Identify which cell holds the provided text, then report its [X, Y] central coordinate. 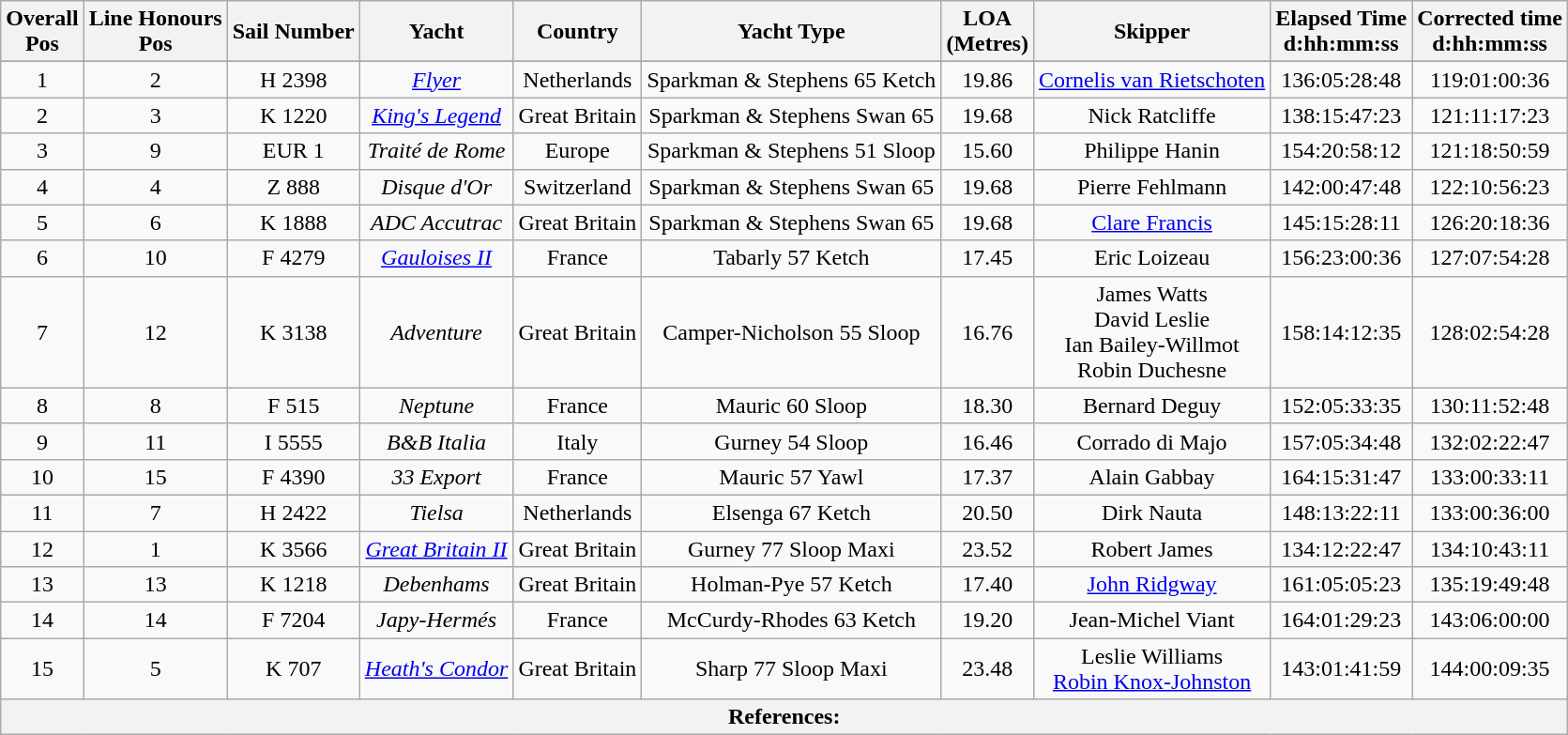
K 707 [293, 668]
135:19:49:48 [1490, 585]
Camper-Nicholson 55 Sloop [792, 332]
Italy [578, 441]
148:13:22:11 [1342, 513]
F 4390 [293, 477]
Skipper [1151, 32]
164:01:29:23 [1342, 620]
Corrado di Majo [1151, 441]
23.48 [987, 668]
Mauric 60 Sloop [792, 406]
Europe [578, 151]
132:02:22:47 [1490, 441]
157:05:34:48 [1342, 441]
Gurney 54 Sloop [792, 441]
Z 888 [293, 187]
33 Export [436, 477]
121:18:50:59 [1490, 151]
Line Honours Pos [156, 32]
Elapsed Timed:hh:mm:ss [1342, 32]
EUR 1 [293, 151]
143:06:00:00 [1490, 620]
134:12:22:47 [1342, 549]
Country [578, 32]
158:14:12:35 [1342, 332]
Yacht [436, 32]
Traité de Rome [436, 151]
143:01:41:59 [1342, 668]
Sharp 77 Sloop Maxi [792, 668]
154:20:58:12 [1342, 151]
Dirk Nauta [1151, 513]
144:00:09:35 [1490, 668]
136:05:28:48 [1342, 80]
Japy-Hermés [436, 620]
F 4279 [293, 258]
20.50 [987, 513]
127:07:54:28 [1490, 258]
H 2398 [293, 80]
121:11:17:23 [1490, 115]
17.45 [987, 258]
F 7204 [293, 620]
Sparkman & Stephens 51 Sloop [792, 151]
ADC Accutrac [436, 222]
John Ridgway [1151, 585]
K 3566 [293, 549]
17.40 [987, 585]
I 5555 [293, 441]
Jean-Michel Viant [1151, 620]
Robert James [1151, 549]
Debenhams [436, 585]
K 1218 [293, 585]
Elsenga 67 Ketch [792, 513]
16.76 [987, 332]
Disque d'Or [436, 187]
15.60 [987, 151]
Eric Loizeau [1151, 258]
King's Legend [436, 115]
19.20 [987, 620]
18.30 [987, 406]
Switzerland [578, 187]
Corrected time d:hh:mm:ss [1490, 32]
Tielsa [436, 513]
K 1888 [293, 222]
Sparkman & Stephens 65 Ketch [792, 80]
References: [784, 717]
Overall Pos [42, 32]
Pierre Fehlmann [1151, 187]
Clare Francis [1151, 222]
133:00:33:11 [1490, 477]
Philippe Hanin [1151, 151]
Sail Number [293, 32]
122:10:56:23 [1490, 187]
138:15:47:23 [1342, 115]
126:20:18:36 [1490, 222]
Neptune [436, 406]
Gurney 77 Sloop Maxi [792, 549]
Cornelis van Rietschoten [1151, 80]
Gauloises II [436, 258]
164:15:31:47 [1342, 477]
Alain Gabbay [1151, 477]
133:00:36:00 [1490, 513]
Great Britain II [436, 549]
H 2422 [293, 513]
152:05:33:35 [1342, 406]
Adventure [436, 332]
Leslie Williams Robin Knox-Johnston [1151, 668]
K 3138 [293, 332]
23.52 [987, 549]
Nick Ratcliffe [1151, 115]
145:15:28:11 [1342, 222]
Yacht Type [792, 32]
B&B Italia [436, 441]
McCurdy-Rhodes 63 Ketch [792, 620]
142:00:47:48 [1342, 187]
128:02:54:28 [1490, 332]
LOA(Metres) [987, 32]
16.46 [987, 441]
19.86 [987, 80]
156:23:00:36 [1342, 258]
Holman-Pye 57 Ketch [792, 585]
F 515 [293, 406]
134:10:43:11 [1490, 549]
James Watts David Leslie Ian Bailey-Willmot Robin Duchesne [1151, 332]
17.37 [987, 477]
Tabarly 57 Ketch [792, 258]
Flyer [436, 80]
Bernard Deguy [1151, 406]
119:01:00:36 [1490, 80]
130:11:52:48 [1490, 406]
161:05:05:23 [1342, 585]
Mauric 57 Yawl [792, 477]
Heath's Condor [436, 668]
K 1220 [293, 115]
